Return the (x, y) coordinate for the center point of the cell that contains the specified text.  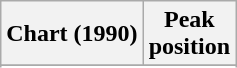
Peakposition (189, 34)
Chart (1990) (72, 34)
